Capture the cell that displays the provided text and extract its [X, Y] central coordinate. 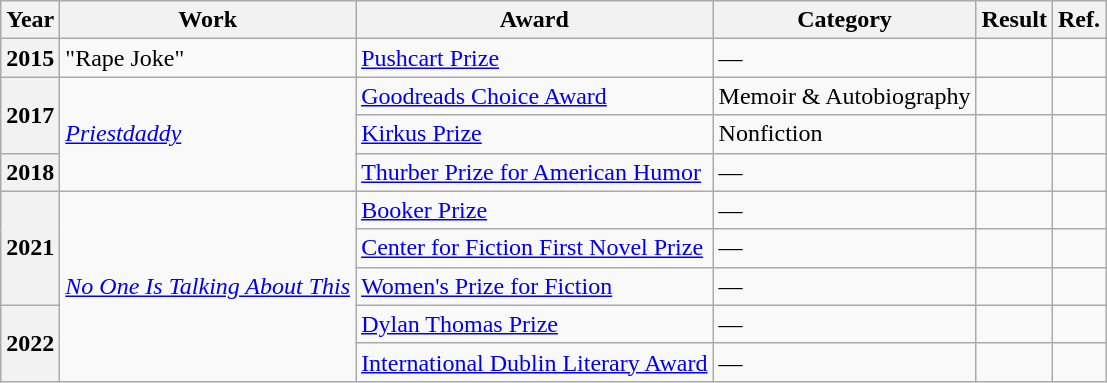
Year [30, 20]
Work [208, 20]
Kirkus Prize [534, 134]
Nonfiction [844, 134]
International Dublin Literary Award [534, 362]
2018 [30, 172]
Pushcart Prize [534, 58]
2021 [30, 248]
Category [844, 20]
Memoir & Autobiography [844, 96]
Dylan Thomas Prize [534, 324]
2015 [30, 58]
2017 [30, 115]
Goodreads Choice Award [534, 96]
Award [534, 20]
No One Is Talking About This [208, 286]
Booker Prize [534, 210]
Result [1014, 20]
Priestdaddy [208, 134]
Women's Prize for Fiction [534, 286]
2022 [30, 343]
Thurber Prize for American Humor [534, 172]
Ref. [1078, 20]
"Rape Joke" [208, 58]
Center for Fiction First Novel Prize [534, 248]
